Output the [x, y] coordinate of the center of the cell containing the given text.  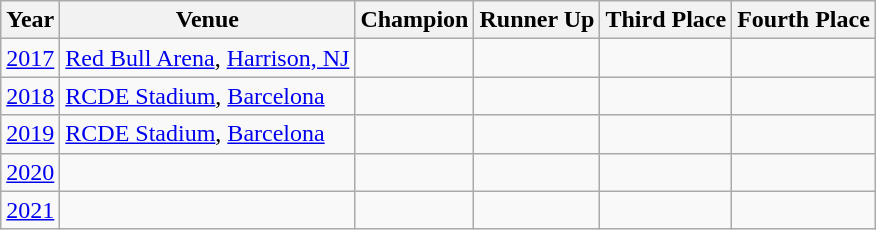
2021 [30, 210]
Red Bull Arena, Harrison, NJ [208, 58]
Fourth Place [804, 20]
2020 [30, 172]
2018 [30, 96]
Champion [414, 20]
Runner Up [537, 20]
2017 [30, 58]
Third Place [666, 20]
Venue [208, 20]
2019 [30, 134]
Year [30, 20]
